Pinpoint the cell where the given text exists, returning its [x, y] midpoint coordinate. 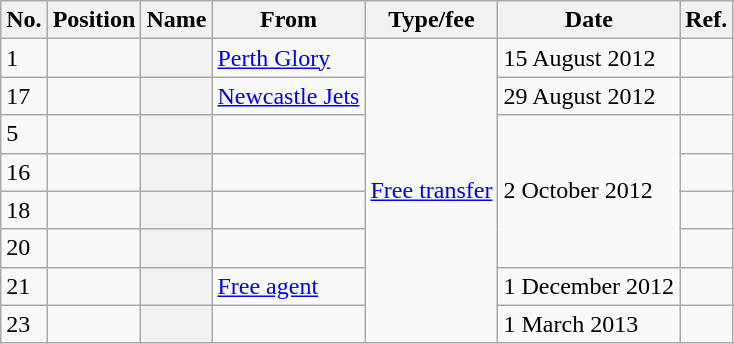
18 [24, 210]
2 October 2012 [589, 191]
Position [94, 20]
From [288, 20]
15 August 2012 [589, 58]
Date [589, 20]
Free agent [288, 286]
21 [24, 286]
Type/fee [432, 20]
Name [176, 20]
23 [24, 324]
20 [24, 248]
1 March 2013 [589, 324]
Ref. [706, 20]
No. [24, 20]
1 [24, 58]
Free transfer [432, 191]
5 [24, 134]
Perth Glory [288, 58]
Newcastle Jets [288, 96]
1 December 2012 [589, 286]
29 August 2012 [589, 96]
17 [24, 96]
16 [24, 172]
